Provide the [X, Y] coordinate of the cell's center where the given text is located.  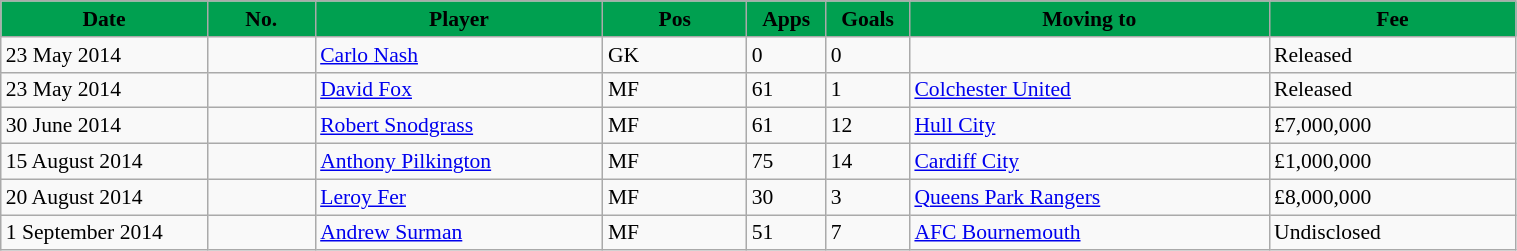
7 [868, 233]
3 [868, 197]
20 August 2014 [104, 197]
Moving to [1089, 19]
Anthony Pilkington [459, 162]
1 September 2014 [104, 233]
£1,000,000 [1392, 162]
No. [261, 19]
Colchester United [1089, 90]
£8,000,000 [1392, 197]
Robert Snodgrass [459, 126]
Goals [868, 19]
Date [104, 19]
Apps [786, 19]
30 [786, 197]
Fee [1392, 19]
David Fox [459, 90]
Cardiff City [1089, 162]
30 June 2014 [104, 126]
1 [868, 90]
GK [675, 55]
Queens Park Rangers [1089, 197]
Leroy Fer [459, 197]
Andrew Surman [459, 233]
75 [786, 162]
AFC Bournemouth [1089, 233]
15 August 2014 [104, 162]
£7,000,000 [1392, 126]
Pos [675, 19]
Carlo Nash [459, 55]
Undisclosed [1392, 233]
51 [786, 233]
12 [868, 126]
Hull City [1089, 126]
14 [868, 162]
Player [459, 19]
